Identify which cell holds the provided text, then report its (X, Y) central coordinate. 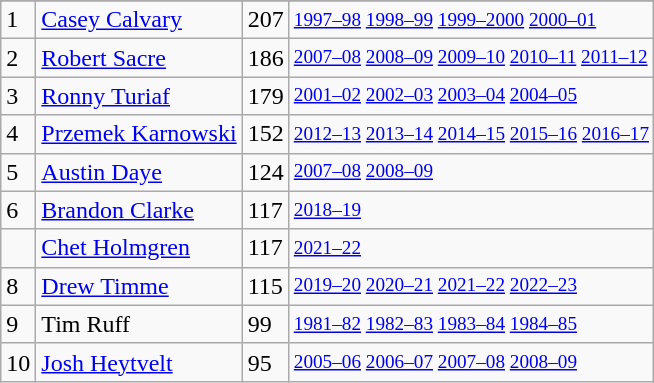
2007–08 2008–09 (471, 172)
6 (18, 210)
3 (18, 96)
99 (266, 324)
10 (18, 362)
Ronny Turiaf (139, 96)
115 (266, 286)
Josh Heytvelt (139, 362)
Tim Ruff (139, 324)
Przemek Karnowski (139, 134)
2 (18, 58)
2018–19 (471, 210)
Chet Holmgren (139, 248)
Austin Daye (139, 172)
2021–22 (471, 248)
124 (266, 172)
186 (266, 58)
2005–06 2006–07 2007–08 2008–09 (471, 362)
4 (18, 134)
2001–02 2002–03 2003–04 2004–05 (471, 96)
2007–08 2008–09 2009–10 2010–11 2011–12 (471, 58)
2012–13 2013–14 2014–15 2015–16 2016–17 (471, 134)
2019–20 2020–21 2021–22 2022–23 (471, 286)
Drew Timme (139, 286)
Robert Sacre (139, 58)
8 (18, 286)
Brandon Clarke (139, 210)
1 (18, 20)
1997–98 1998–99 1999–2000 2000–01 (471, 20)
5 (18, 172)
95 (266, 362)
152 (266, 134)
9 (18, 324)
1981–82 1982–83 1983–84 1984–85 (471, 324)
207 (266, 20)
Casey Calvary (139, 20)
179 (266, 96)
